Output the (X, Y) coordinate of the center of the cell containing the given text.  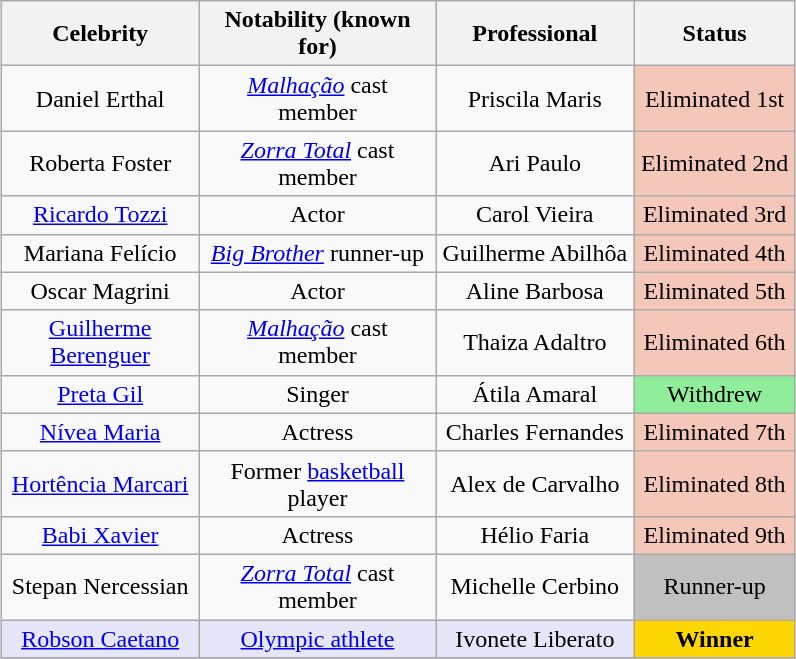
Eliminated 5th (714, 291)
Withdrew (714, 394)
Oscar Magrini (100, 291)
Status (714, 34)
Preta Gil (100, 394)
Átila Amaral (536, 394)
Aline Barbosa (536, 291)
Former basketball player (317, 484)
Eliminated 7th (714, 432)
Guilherme Berenguer (100, 342)
Hortência Marcari (100, 484)
Babi Xavier (100, 535)
Eliminated 6th (714, 342)
Runner-up (714, 586)
Ricardo Tozzi (100, 215)
Michelle Cerbino (536, 586)
Olympic athlete (317, 639)
Priscila Maris (536, 98)
Carol Vieira (536, 215)
Robson Caetano (100, 639)
Eliminated 9th (714, 535)
Thaiza Adaltro (536, 342)
Stepan Nercessian (100, 586)
Eliminated 4th (714, 253)
Roberta Foster (100, 164)
Ivonete Liberato (536, 639)
Hélio Faria (536, 535)
Singer (317, 394)
Daniel Erthal (100, 98)
Eliminated 8th (714, 484)
Mariana Felício (100, 253)
Celebrity (100, 34)
Guilherme Abilhôa (536, 253)
Alex de Carvalho (536, 484)
Eliminated 2nd (714, 164)
Nívea Maria (100, 432)
Eliminated 3rd (714, 215)
Charles Fernandes (536, 432)
Ari Paulo (536, 164)
Eliminated 1st (714, 98)
Winner (714, 639)
Notability (known for) (317, 34)
Big Brother runner-up (317, 253)
Professional (536, 34)
